Locate the cell with the specified text and output its [X, Y] center coordinate. 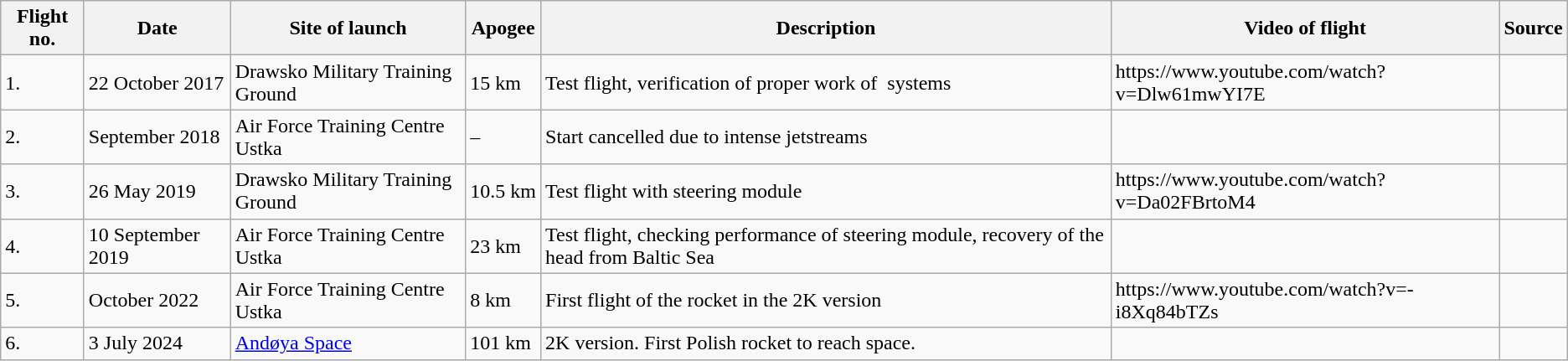
26 May 2019 [157, 191]
15 km [503, 82]
Andøya Space [348, 343]
22 October 2017 [157, 82]
https://www.youtube.com/watch?v=Da02FBrtoM4 [1305, 191]
– [503, 137]
2. [43, 137]
Date [157, 28]
6. [43, 343]
1. [43, 82]
Test flight with steering module [826, 191]
September 2018 [157, 137]
10.5 km [503, 191]
2K version. First Polish rocket to reach space. [826, 343]
Apogee [503, 28]
3. [43, 191]
4. [43, 246]
8 km [503, 300]
Test flight, verification of proper work of systems [826, 82]
3 July 2024 [157, 343]
First flight of the rocket in the 2K version [826, 300]
5. [43, 300]
10 September 2019 [157, 246]
Flight no. [43, 28]
Description [826, 28]
101 km [503, 343]
Source [1533, 28]
https://www.youtube.com/watch?v=-i8Xq84bTZs [1305, 300]
Video of flight [1305, 28]
Start cancelled due to intense jetstreams [826, 137]
Site of launch [348, 28]
https://www.youtube.com/watch?v=Dlw61mwYI7E [1305, 82]
Test flight, checking performance of steering module, recovery of the head from Baltic Sea [826, 246]
October 2022 [157, 300]
23 km [503, 246]
